Detect which cell encompasses the target text, then output its [x, y] center coordinate. 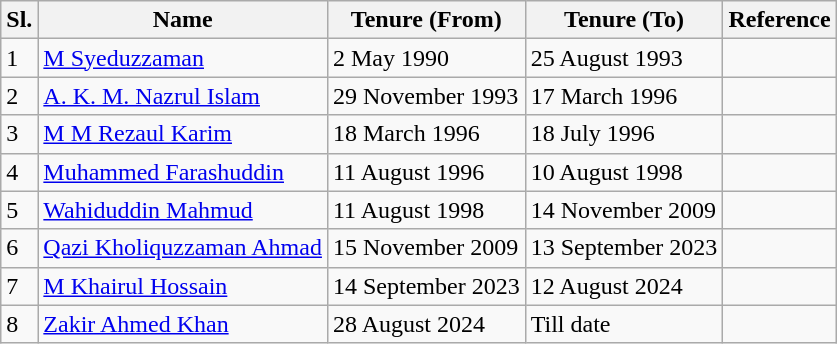
1 [20, 58]
M Khairul Hossain [183, 286]
7 [20, 286]
Till date [624, 324]
28 August 2024 [426, 324]
M Syeduzzaman [183, 58]
M M Rezaul Karim [183, 134]
2 [20, 96]
11 August 1996 [426, 172]
29 November 1993 [426, 96]
Sl. [20, 20]
Muhammed Farashuddin [183, 172]
Tenure (To) [624, 20]
15 November 2009 [426, 248]
2 May 1990 [426, 58]
4 [20, 172]
Name [183, 20]
11 August 1998 [426, 210]
8 [20, 324]
25 August 1993 [624, 58]
18 March 1996 [426, 134]
Tenure (From) [426, 20]
18 July 1996 [624, 134]
14 November 2009 [624, 210]
Reference [780, 20]
3 [20, 134]
Wahiduddin Mahmud [183, 210]
A. K. M. Nazrul Islam [183, 96]
10 August 1998 [624, 172]
Qazi Kholiquzzaman Ahmad [183, 248]
12 August 2024 [624, 286]
14 September 2023 [426, 286]
17 March 1996 [624, 96]
Zakir Ahmed Khan [183, 324]
6 [20, 248]
5 [20, 210]
13 September 2023 [624, 248]
